Provide the (x, y) coordinate of the cell's center where the given text is located.  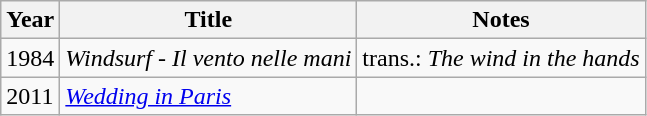
Title (208, 20)
Year (30, 20)
Notes (501, 20)
Wedding in Paris (208, 96)
trans.: The wind in the hands (501, 58)
Windsurf - Il vento nelle mani (208, 58)
2011 (30, 96)
1984 (30, 58)
